From the cell containing the given text, extract its center point as [X, Y] coordinate. 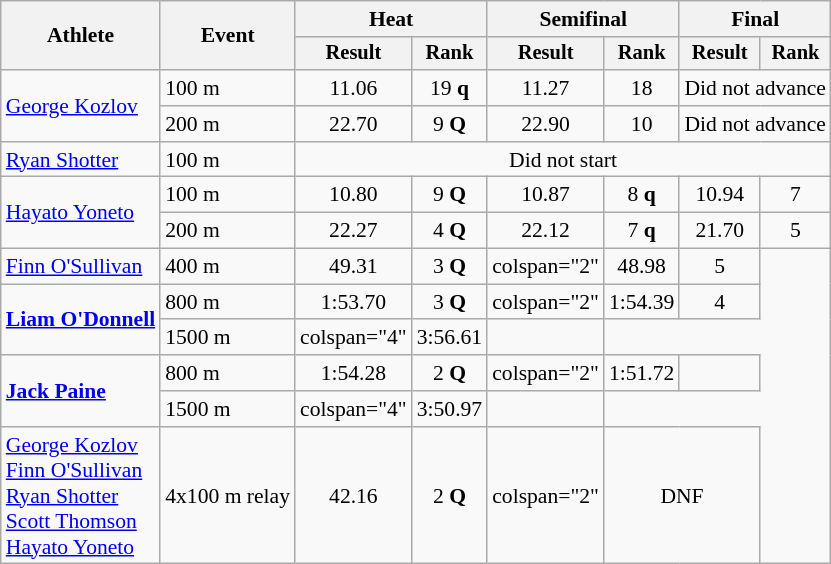
1:53.70 [354, 302]
Jack Paine [80, 390]
Ryan Shotter [80, 160]
Did not start [563, 160]
Liam O'Donnell [80, 320]
22.12 [546, 231]
Finn O'Sullivan [80, 267]
11.27 [546, 88]
4 [720, 302]
10.87 [546, 195]
Event [228, 36]
1:54.28 [354, 373]
3:50.97 [450, 409]
4 Q [450, 231]
10.94 [720, 195]
Heat [391, 19]
1:54.39 [642, 302]
10 [642, 124]
18 [642, 88]
Athlete [80, 36]
1:51.72 [642, 373]
Final [755, 19]
George Kozlov [80, 106]
2 Q [450, 373]
22.90 [546, 124]
8 q [642, 195]
19 q [450, 88]
Semifinal [583, 19]
22.27 [354, 231]
21.70 [720, 231]
7 [796, 195]
Hayato Yoneto [80, 212]
48.98 [642, 267]
11.06 [354, 88]
49.31 [354, 267]
7 q [642, 231]
10.80 [354, 195]
3:56.61 [450, 338]
22.70 [354, 124]
400 m [228, 267]
